Capture the cell that displays the provided text and extract its [x, y] central coordinate. 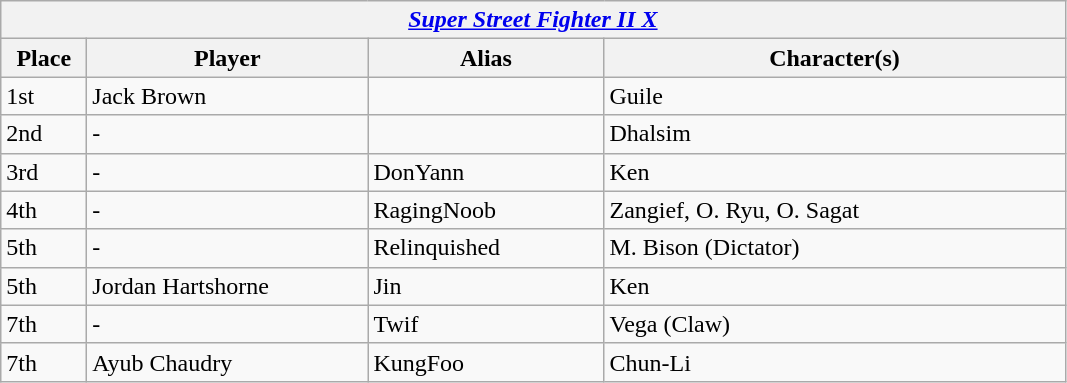
DonYann [486, 172]
4th [44, 210]
Jin [486, 286]
KungFoo [486, 362]
2nd [44, 134]
Character(s) [834, 58]
M. Bison (Dictator) [834, 248]
3rd [44, 172]
Alias [486, 58]
RagingNoob [486, 210]
1st [44, 96]
Jack Brown [228, 96]
Ayub Chaudry [228, 362]
Vega (Claw) [834, 324]
Guile [834, 96]
Zangief, O. Ryu, O. Sagat [834, 210]
Chun-Li [834, 362]
Dhalsim [834, 134]
Relinquished [486, 248]
Place [44, 58]
Jordan Hartshorne [228, 286]
Player [228, 58]
Super Street Fighter II X [533, 20]
Twif [486, 324]
